Search for the cell housing the specified text and yield its (X, Y) center coordinate. 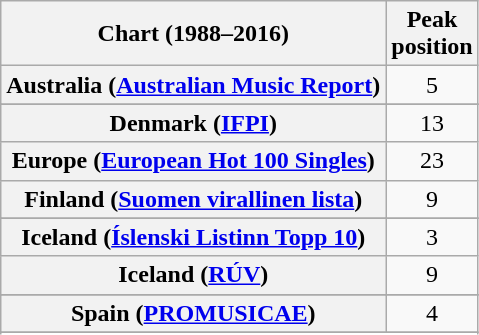
4 (432, 313)
Iceland (RÚV) (194, 275)
Denmark (IFPI) (194, 123)
3 (432, 237)
Europe (European Hot 100 Singles) (194, 161)
Iceland (Íslenski Listinn Topp 10) (194, 237)
Peakposition (432, 34)
5 (432, 85)
Finland (Suomen virallinen lista) (194, 199)
Chart (1988–2016) (194, 34)
23 (432, 161)
Australia (Australian Music Report) (194, 85)
13 (432, 123)
Spain (PROMUSICAE) (194, 313)
